Find where the given text appears and provide that cell's center as (X, Y) coordinate. 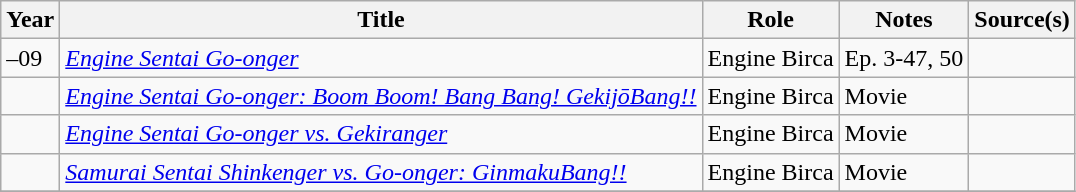
–09 (30, 58)
Role (770, 20)
Notes (904, 20)
Samurai Sentai Shinkenger vs. Go-onger: GinmakuBang!! (381, 172)
Engine Sentai Go-onger vs. Gekiranger (381, 134)
Source(s) (1022, 20)
Title (381, 20)
Ep. 3-47, 50 (904, 58)
Engine Sentai Go-onger (381, 58)
Year (30, 20)
Engine Sentai Go-onger: Boom Boom! Bang Bang! GekijōBang!! (381, 96)
